Find where the given text appears and provide that cell's center as (X, Y) coordinate. 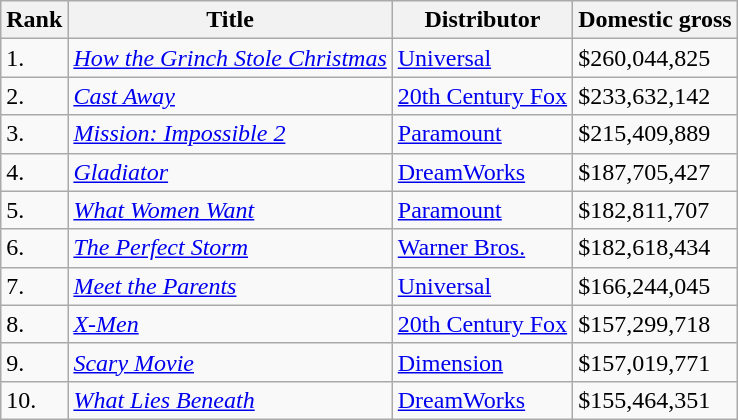
Rank (34, 20)
4. (34, 172)
$187,705,427 (656, 172)
Title (230, 20)
Dimension (482, 362)
8. (34, 324)
7. (34, 286)
$215,409,889 (656, 134)
3. (34, 134)
9. (34, 362)
10. (34, 400)
$182,811,707 (656, 210)
$157,019,771 (656, 362)
$260,044,825 (656, 58)
2. (34, 96)
Gladiator (230, 172)
1. (34, 58)
Meet the Parents (230, 286)
What Lies Beneath (230, 400)
5. (34, 210)
What Women Want (230, 210)
$166,244,045 (656, 286)
6. (34, 248)
$157,299,718 (656, 324)
Cast Away (230, 96)
How the Grinch Stole Christmas (230, 58)
X-Men (230, 324)
The Perfect Storm (230, 248)
$233,632,142 (656, 96)
Scary Movie (230, 362)
Domestic gross (656, 20)
Distributor (482, 20)
$182,618,434 (656, 248)
Warner Bros. (482, 248)
Mission: Impossible 2 (230, 134)
$155,464,351 (656, 400)
